Capture the cell that displays the provided text and extract its [X, Y] central coordinate. 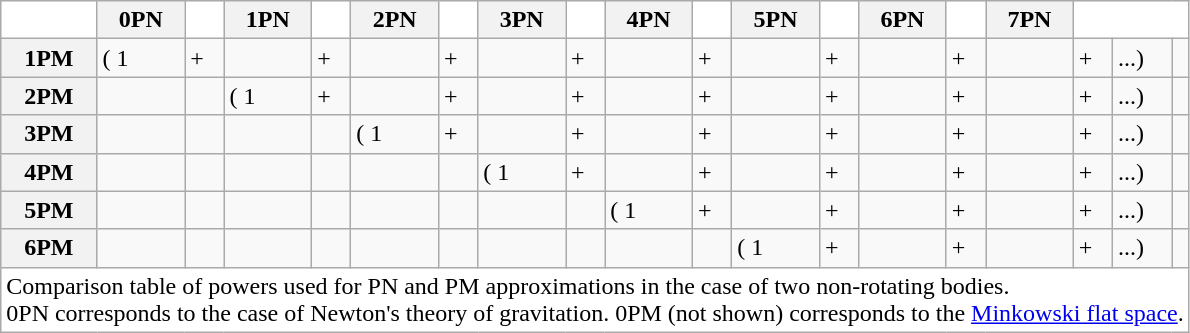
1PM [49, 58]
4PN [649, 20]
6PM [49, 248]
4PM [49, 172]
3PM [49, 134]
5PM [49, 210]
5PN [776, 20]
1PN [268, 20]
2PM [49, 96]
6PN [903, 20]
0PN [141, 20]
3PN [522, 20]
2PN [395, 20]
7PN [1030, 20]
